Pinpoint the cell where the given text exists, returning its (x, y) midpoint coordinate. 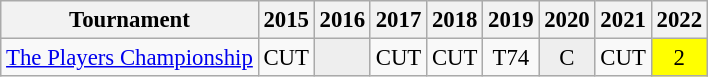
2020 (567, 20)
2017 (398, 20)
C (567, 58)
2015 (286, 20)
The Players Championship (130, 58)
2016 (342, 20)
2021 (623, 20)
2018 (455, 20)
2 (679, 58)
T74 (511, 58)
Tournament (130, 20)
2019 (511, 20)
2022 (679, 20)
